Provide the [x, y] coordinate of the cell's center where the given text is located.  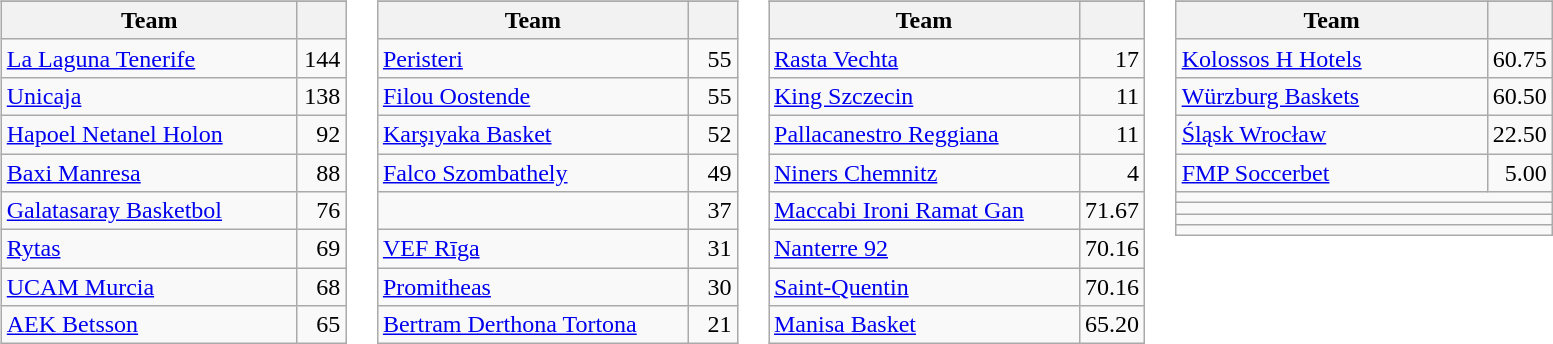
37 [712, 211]
65.20 [1112, 325]
Würzburg Baskets [1332, 96]
60.50 [1520, 96]
60.75 [1520, 58]
Karşıyaka Basket [532, 134]
4 [1112, 173]
Peristeri [532, 58]
Galatasaray Basketbol [149, 211]
Unicaja [149, 96]
Filou Oostende [532, 96]
Promitheas [532, 287]
Baxi Manresa [149, 173]
Saint-Quentin [924, 287]
71.67 [1112, 211]
21 [712, 325]
92 [322, 134]
Kolossos H Hotels [1332, 58]
Bertram Derthona Tortona [532, 325]
Pallacanestro Reggiana [924, 134]
138 [322, 96]
17 [1112, 58]
Manisa Basket [924, 325]
Maccabi Ironi Ramat Gan [924, 211]
68 [322, 287]
31 [712, 249]
Hapoel Netanel Holon [149, 134]
FMP Soccerbet [1332, 173]
30 [712, 287]
Niners Chemnitz [924, 173]
La Laguna Tenerife [149, 58]
144 [322, 58]
Śląsk Wrocław [1332, 134]
69 [322, 249]
UCAM Murcia [149, 287]
88 [322, 173]
Falco Szombathely [532, 173]
Rasta Vechta [924, 58]
King Szczecin [924, 96]
65 [322, 325]
VEF Rīga [532, 249]
AEK Betsson [149, 325]
Nanterre 92 [924, 249]
76 [322, 211]
5.00 [1520, 173]
49 [712, 173]
52 [712, 134]
Rytas [149, 249]
22.50 [1520, 134]
